Provide the [x, y] coordinate of the cell's center where the given text is located.  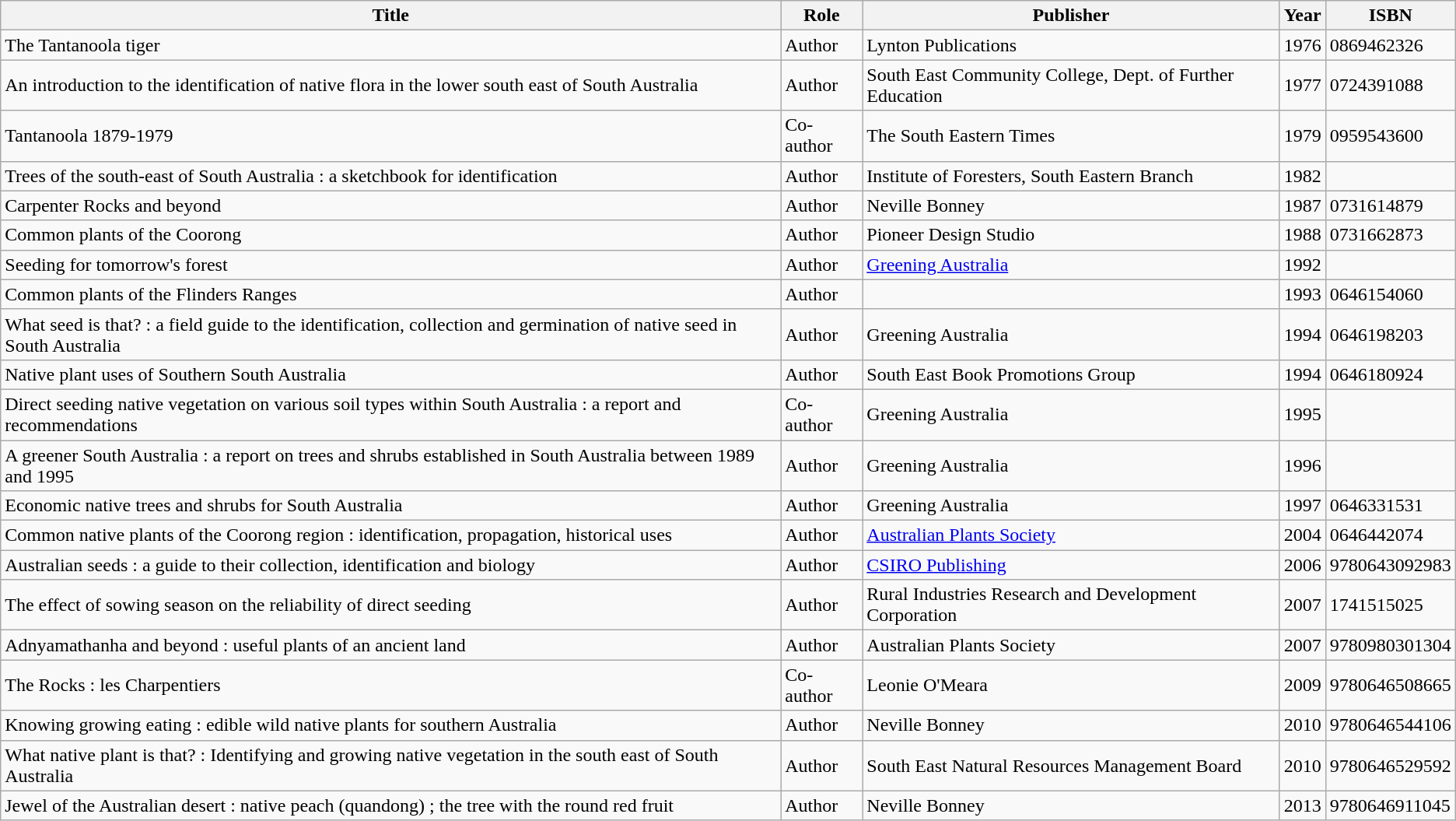
2013 [1302, 805]
9780643092983 [1391, 565]
Title [390, 16]
1995 [1302, 414]
Native plant uses of Southern South Australia [390, 374]
0731614879 [1391, 205]
1997 [1302, 506]
Seeding for tomorrow's forest [390, 265]
A greener South Australia : a report on trees and shrubs established in South Australia between 1989 and 1995 [390, 465]
The South Eastern Times [1071, 135]
The Tantanoola tiger [390, 45]
1741515025 [1391, 605]
Carpenter Rocks and beyond [390, 205]
0724391088 [1391, 86]
9780646911045 [1391, 805]
1977 [1302, 86]
9780980301304 [1391, 645]
Tantanoola 1879-1979 [390, 135]
1992 [1302, 265]
1976 [1302, 45]
Pioneer Design Studio [1071, 235]
2004 [1302, 535]
2006 [1302, 565]
0959543600 [1391, 135]
Year [1302, 16]
Rural Industries Research and Development Corporation [1071, 605]
0646198203 [1391, 335]
1996 [1302, 465]
Trees of the south-east of South Australia : a sketchbook for identification [390, 176]
South East Natural Resources Management Board [1071, 766]
The Rocks : les Charpentiers [390, 685]
ISBN [1391, 16]
0731662873 [1391, 235]
Institute of Foresters, South Eastern Branch [1071, 176]
9780646529592 [1391, 766]
0646180924 [1391, 374]
Adnyamathanha and beyond : useful plants of an ancient land [390, 645]
0869462326 [1391, 45]
Economic native trees and shrubs for South Australia [390, 506]
1988 [1302, 235]
South East Community College, Dept. of Further Education [1071, 86]
Common plants of the Coorong [390, 235]
An introduction to the identification of native flora in the lower south east of South Australia [390, 86]
1993 [1302, 294]
Jewel of the Australian desert : native peach (quandong) ; the tree with the round red fruit [390, 805]
0646154060 [1391, 294]
2009 [1302, 685]
0646331531 [1391, 506]
Common native plants of the Coorong region : identification, propagation, historical uses [390, 535]
Leonie O'Meara [1071, 685]
1979 [1302, 135]
1982 [1302, 176]
1987 [1302, 205]
Lynton Publications [1071, 45]
9780646508665 [1391, 685]
Common plants of the Flinders Ranges [390, 294]
What seed is that? : a field guide to the identification, collection and germination of native seed in South Australia [390, 335]
0646442074 [1391, 535]
Publisher [1071, 16]
Knowing growing eating : edible wild native plants for southern Australia [390, 725]
9780646544106 [1391, 725]
CSIRO Publishing [1071, 565]
What native plant is that? : Identifying and growing native vegetation in the south east of South Australia [390, 766]
The effect of sowing season on the reliability of direct seeding [390, 605]
Australian seeds : a guide to their collection, identification and biology [390, 565]
South East Book Promotions Group [1071, 374]
Direct seeding native vegetation on various soil types within South Australia : a report and recommendations [390, 414]
Role [821, 16]
